Identify which cell holds the provided text, then report its [x, y] central coordinate. 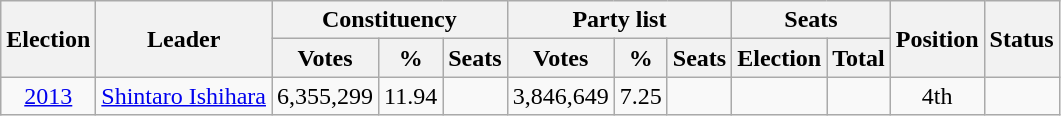
Constituency [390, 20]
11.94 [411, 96]
7.25 [640, 96]
4th [937, 96]
Position [937, 39]
Shintaro Ishihara [184, 96]
Total [859, 58]
3,846,649 [560, 96]
Status [1022, 39]
Leader [184, 39]
2013 [48, 96]
Party list [620, 20]
6,355,299 [326, 96]
